Search for the cell housing the specified text and yield its [x, y] center coordinate. 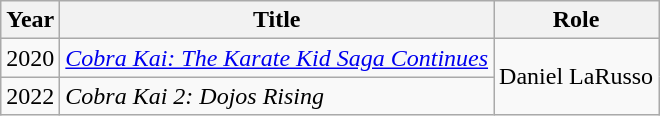
Cobra Kai: The Karate Kid Saga Continues [277, 58]
Role [576, 20]
Year [30, 20]
2022 [30, 96]
2020 [30, 58]
Title [277, 20]
Cobra Kai 2: Dojos Rising [277, 96]
Daniel LaRusso [576, 77]
